Return (X, Y) of the center of cell containing provided text 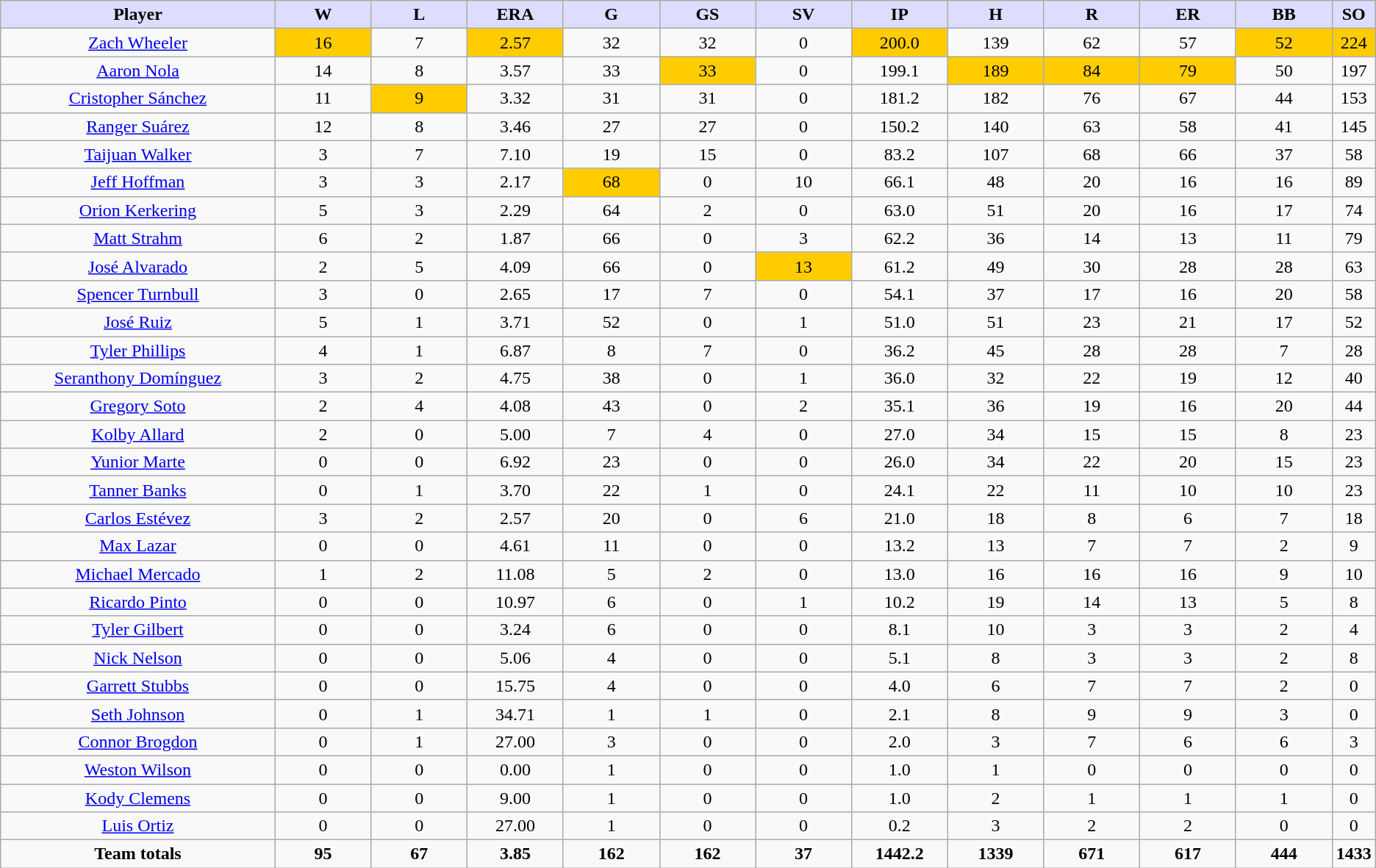
36.0 (900, 379)
21 (1188, 322)
9.00 (516, 797)
Ricardo Pinto (138, 602)
W (323, 15)
SV (804, 15)
15.75 (516, 686)
ERA (516, 15)
Max Lazar (138, 546)
617 (1188, 854)
10.2 (900, 602)
63.0 (900, 210)
Aaron Nola (138, 71)
Kody Clemens (138, 797)
62.2 (900, 238)
35.1 (900, 406)
13.2 (900, 546)
3.57 (516, 71)
Connor Brogdon (138, 742)
3.85 (516, 854)
SO (1354, 15)
51.0 (900, 322)
Tyler Gilbert (138, 630)
199.1 (900, 71)
Matt Strahm (138, 238)
Jeff Hoffman (138, 182)
Kolby Allard (138, 434)
R (1092, 15)
49 (995, 266)
89 (1354, 182)
Seranthony Domínguez (138, 379)
José Alvarado (138, 266)
3.71 (516, 322)
Gregory Soto (138, 406)
4.61 (516, 546)
0.00 (516, 770)
Player (138, 15)
5.00 (516, 434)
444 (1283, 854)
1.87 (516, 238)
107 (995, 154)
45 (995, 351)
2.29 (516, 210)
140 (995, 126)
Taijuan Walker (138, 154)
Garrett Stubbs (138, 686)
4.08 (516, 406)
11.08 (516, 574)
IP (900, 15)
5.06 (516, 658)
48 (995, 182)
Spencer Turnbull (138, 294)
1442.2 (900, 854)
2.65 (516, 294)
40 (1354, 379)
200.0 (900, 43)
4.0 (900, 686)
Nick Nelson (138, 658)
54.1 (900, 294)
83.2 (900, 154)
62 (1092, 43)
Cristopher Sánchez (138, 98)
Tyler Phillips (138, 351)
Luis Ortiz (138, 826)
30 (1092, 266)
3.46 (516, 126)
3.32 (516, 98)
GS (707, 15)
2.1 (900, 714)
Seth Johnson (138, 714)
Zach Wheeler (138, 43)
153 (1354, 98)
3.24 (516, 630)
6.87 (516, 351)
43 (612, 406)
34.71 (516, 714)
ER (1188, 15)
L (419, 15)
3.70 (516, 490)
41 (1283, 126)
4.75 (516, 379)
Orion Kerkering (138, 210)
61.2 (900, 266)
95 (323, 854)
1339 (995, 854)
Carlos Estévez (138, 518)
H (995, 15)
Team totals (138, 854)
139 (995, 43)
2.0 (900, 742)
10.97 (516, 602)
181.2 (900, 98)
6.92 (516, 462)
84 (1092, 71)
76 (1092, 98)
0.2 (900, 826)
1433 (1354, 854)
50 (1283, 71)
BB (1283, 15)
Tanner Banks (138, 490)
G (612, 15)
182 (995, 98)
224 (1354, 43)
64 (612, 210)
8.1 (900, 630)
Michael Mercado (138, 574)
57 (1188, 43)
66.1 (900, 182)
5.1 (900, 658)
26.0 (900, 462)
Yunior Marte (138, 462)
21.0 (900, 518)
Weston Wilson (138, 770)
24.1 (900, 490)
74 (1354, 210)
189 (995, 71)
36.2 (900, 351)
Ranger Suárez (138, 126)
145 (1354, 126)
2.17 (516, 182)
150.2 (900, 126)
197 (1354, 71)
671 (1092, 854)
7.10 (516, 154)
4.09 (516, 266)
13.0 (900, 574)
38 (612, 379)
José Ruiz (138, 322)
27.0 (900, 434)
